Search for the cell housing the specified text and yield its (X, Y) center coordinate. 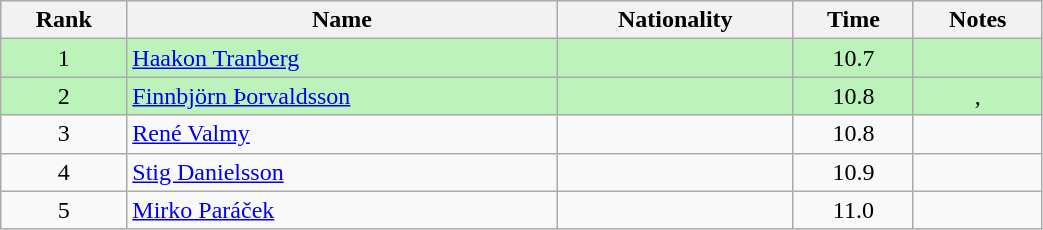
10.9 (853, 172)
11.0 (853, 210)
Stig Danielsson (342, 172)
10.7 (853, 58)
4 (64, 172)
3 (64, 134)
Finnbjörn Þorvaldsson (342, 96)
2 (64, 96)
Name (342, 20)
1 (64, 58)
Mirko Paráček (342, 210)
5 (64, 210)
Rank (64, 20)
, (978, 96)
Notes (978, 20)
René Valmy (342, 134)
Time (853, 20)
Nationality (675, 20)
Haakon Tranberg (342, 58)
